Return (X, Y) of the center of cell containing provided text 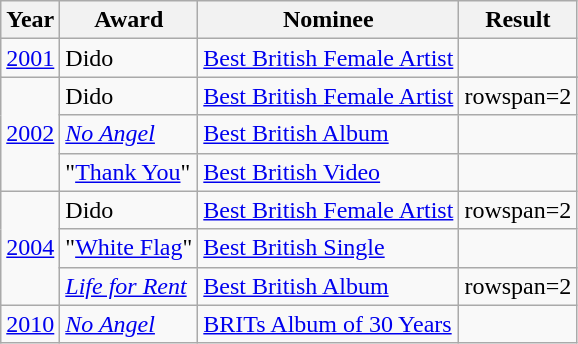
"White Flag" (129, 248)
Best British Video (328, 172)
2001 (30, 58)
Result (518, 20)
Life for Rent (129, 286)
Best British Single (328, 248)
BRITs Album of 30 Years (328, 324)
2004 (30, 248)
Award (129, 20)
Nominee (328, 20)
2002 (30, 134)
Year (30, 20)
2010 (30, 324)
"Thank You" (129, 172)
